From the cell containing the given text, extract its center point as (X, Y) coordinate. 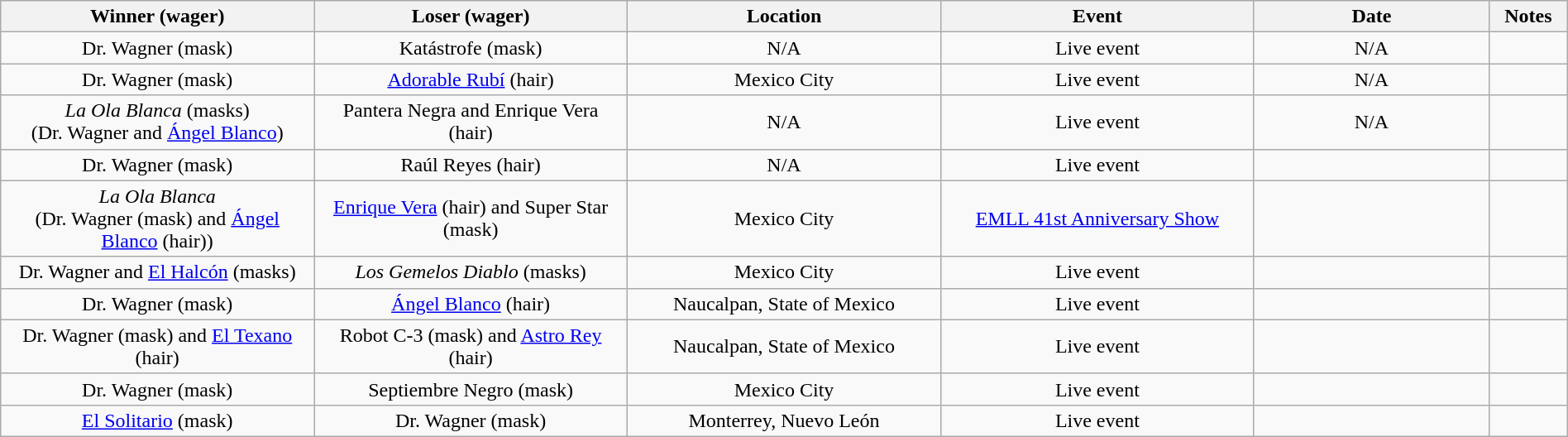
Loser (wager) (471, 17)
Pantera Negra and Enrique Vera (hair) (471, 122)
Los Gemelos Diablo (masks) (471, 272)
La Ola Blanca (Dr. Wagner (mask) and Ángel Blanco (hair)) (157, 218)
Raúl Reyes (hair) (471, 165)
Ángel Blanco (hair) (471, 304)
Dr. Wagner (mask) and El Texano (hair) (157, 346)
EMLL 41st Anniversary Show (1097, 218)
Winner (wager) (157, 17)
El Solitario (mask) (157, 420)
Date (1371, 17)
La Ola Blanca (masks)(Dr. Wagner and Ángel Blanco) (157, 122)
Monterrey, Nuevo León (784, 420)
Notes (1528, 17)
Septiembre Negro (mask) (471, 389)
Robot C-3 (mask) and Astro Rey (hair) (471, 346)
Katástrofe (mask) (471, 48)
Event (1097, 17)
Enrique Vera (hair) and Super Star (mask) (471, 218)
Dr. Wagner and El Halcón (masks) (157, 272)
Location (784, 17)
Adorable Rubí (hair) (471, 79)
